Return the [X, Y] coordinate for the center point of the cell that contains the specified text.  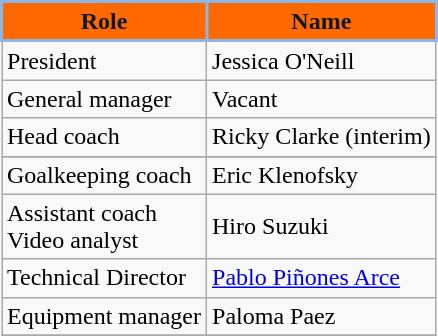
Pablo Piñones Arce [322, 278]
Paloma Paez [322, 316]
Head coach [104, 137]
Eric Klenofsky [322, 175]
Technical Director [104, 278]
Name [322, 22]
Ricky Clarke (interim) [322, 137]
Assistant coachVideo analyst [104, 226]
General manager [104, 99]
Equipment manager [104, 316]
Goalkeeping coach [104, 175]
Jessica O'Neill [322, 60]
Vacant [322, 99]
Role [104, 22]
President [104, 60]
Hiro Suzuki [322, 226]
